For the text-containing cell, return its midpoint in (X, Y) coordinate format. 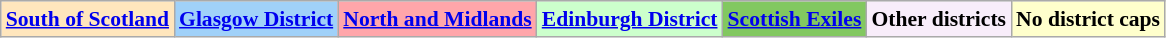
Other districts (938, 19)
No district caps (1088, 19)
North and Midlands (437, 19)
Scottish Exiles (795, 19)
South of Scotland (88, 19)
Edinburgh District (630, 19)
Glasgow District (256, 19)
